Provide the (x, y) coordinate of the cell's center where the given text is located.  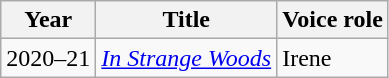
Irene (333, 58)
Year (48, 20)
2020–21 (48, 58)
Title (186, 20)
In Strange Woods (186, 58)
Voice role (333, 20)
